Provide the (X, Y) coordinate of the cell's center where the given text is located.  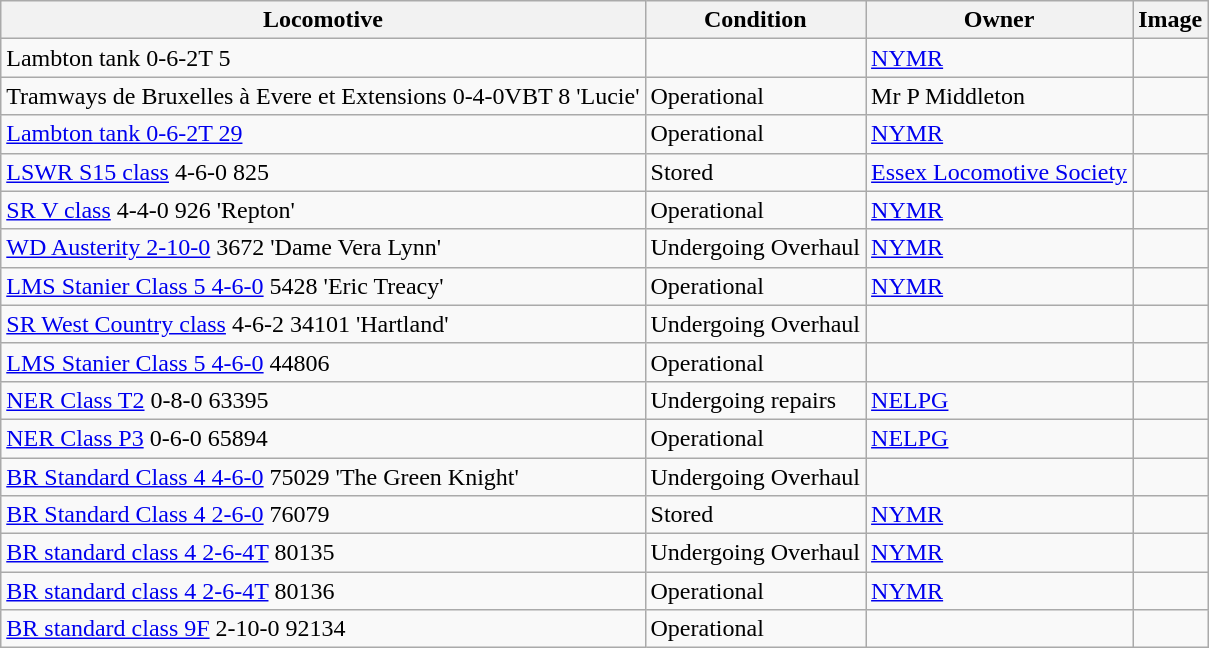
LMS Stanier Class 5 4-6-0 44806 (323, 362)
Essex Locomotive Society (1000, 172)
BR Standard Class 4 2-6-0 76079 (323, 515)
Mr P Middleton (1000, 96)
WD Austerity 2-10-0 3672 'Dame Vera Lynn' (323, 248)
NER Class P3 0-6-0 65894 (323, 438)
Image (1170, 20)
NER Class T2 0-8-0 63395 (323, 400)
SR V class 4-4-0 926 'Repton' (323, 210)
Condition (756, 20)
BR standard class 9F 2-10-0 92134 (323, 629)
BR standard class 4 2-6-4T 80136 (323, 591)
LSWR S15 class 4-6-0 825 (323, 172)
Tramways de Bruxelles à Evere et Extensions 0-4-0VBT 8 'Lucie' (323, 96)
Lambton tank 0-6-2T 5 (323, 58)
BR Standard Class 4 4-6-0 75029 'The Green Knight' (323, 477)
SR West Country class 4-6-2 34101 'Hartland' (323, 324)
Lambton tank 0-6-2T 29 (323, 134)
BR standard class 4 2-6-4T 80135 (323, 553)
Owner (1000, 20)
LMS Stanier Class 5 4-6-0 5428 'Eric Treacy' (323, 286)
Undergoing repairs (756, 400)
Locomotive (323, 20)
